For the text-containing cell, return its midpoint in [X, Y] coordinate format. 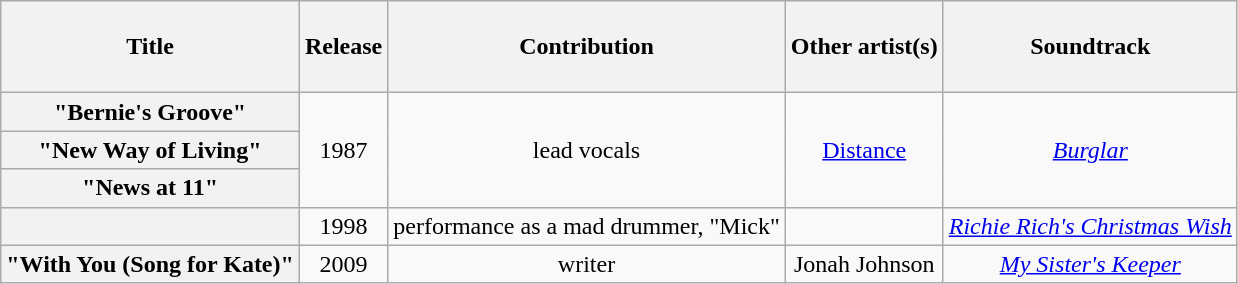
My Sister's Keeper [1090, 264]
Richie Rich's Christmas Wish [1090, 226]
Release [343, 47]
"News at 11" [150, 188]
Jonah Johnson [864, 264]
1987 [343, 150]
1998 [343, 226]
Distance [864, 150]
Soundtrack [1090, 47]
Title [150, 47]
"Bernie's Groove" [150, 112]
lead vocals [587, 150]
Other artist(s) [864, 47]
2009 [343, 264]
Burglar [1090, 150]
"New Way of Living" [150, 150]
performance as a mad drummer, "Mick" [587, 226]
"With You (Song for Kate)" [150, 264]
writer [587, 264]
Contribution [587, 47]
